Search for the cell housing the specified text and yield its [X, Y] center coordinate. 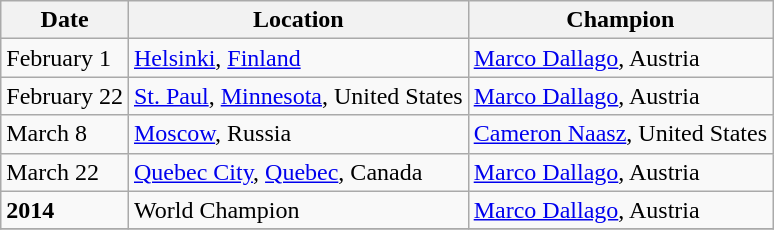
Moscow, Russia [298, 134]
February 22 [65, 96]
March 22 [65, 172]
March 8 [65, 134]
St. Paul, Minnesota, United States [298, 96]
Quebec City, Quebec, Canada [298, 172]
Helsinki, Finland [298, 58]
Champion [620, 20]
Date [65, 20]
World Champion [298, 210]
Location [298, 20]
February 1 [65, 58]
2014 [65, 210]
Cameron Naasz, United States [620, 134]
